Return the (X, Y) coordinate for the center point of the cell that contains the specified text.  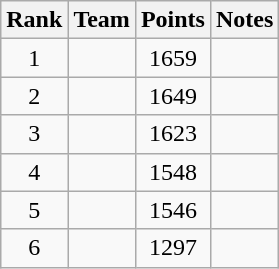
6 (34, 248)
1 (34, 58)
3 (34, 134)
1546 (172, 210)
Points (172, 20)
2 (34, 96)
Team (102, 20)
1659 (172, 58)
5 (34, 210)
1623 (172, 134)
1649 (172, 96)
1297 (172, 248)
Rank (34, 20)
4 (34, 172)
1548 (172, 172)
Notes (244, 20)
